Identify which cell holds the provided text, then report its [X, Y] central coordinate. 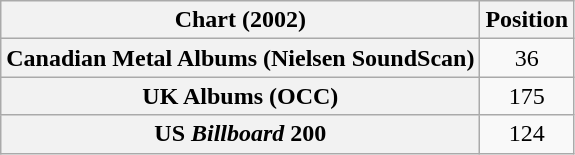
36 [527, 58]
Position [527, 20]
UK Albums (OCC) [240, 96]
124 [527, 134]
175 [527, 96]
Chart (2002) [240, 20]
US Billboard 200 [240, 134]
Canadian Metal Albums (Nielsen SoundScan) [240, 58]
